Pinpoint the cell where the given text exists, returning its (X, Y) midpoint coordinate. 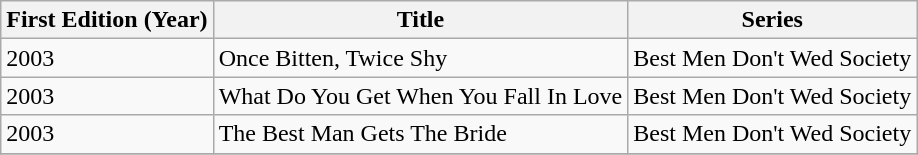
Once Bitten, Twice Shy (420, 58)
Series (772, 20)
Title (420, 20)
The Best Man Gets The Bride (420, 134)
What Do You Get When You Fall In Love (420, 96)
First Edition (Year) (107, 20)
